Capture the cell that displays the provided text and extract its [X, Y] central coordinate. 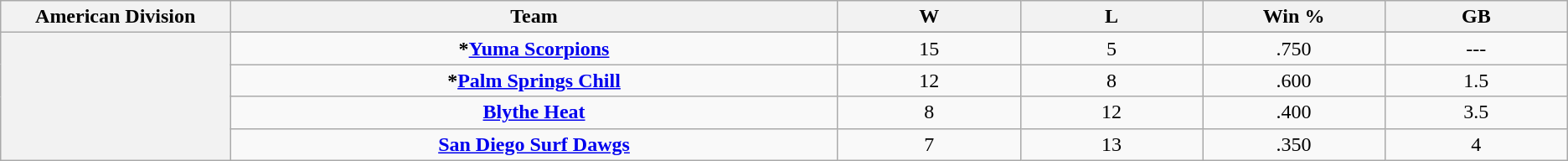
San Diego Surf Dawgs [534, 144]
4 [1476, 144]
Win % [1294, 17]
GB [1476, 17]
L [1112, 17]
*Palm Springs Chill [534, 80]
13 [1112, 144]
--- [1476, 49]
15 [929, 49]
W [929, 17]
Team [534, 17]
.350 [1294, 144]
*Yuma Scorpions [534, 49]
.600 [1294, 80]
.400 [1294, 112]
7 [929, 144]
1.5 [1476, 80]
American Division [116, 17]
.750 [1294, 49]
Blythe Heat [534, 112]
3.5 [1476, 112]
5 [1112, 49]
